For the text-containing cell, return its midpoint in [X, Y] coordinate format. 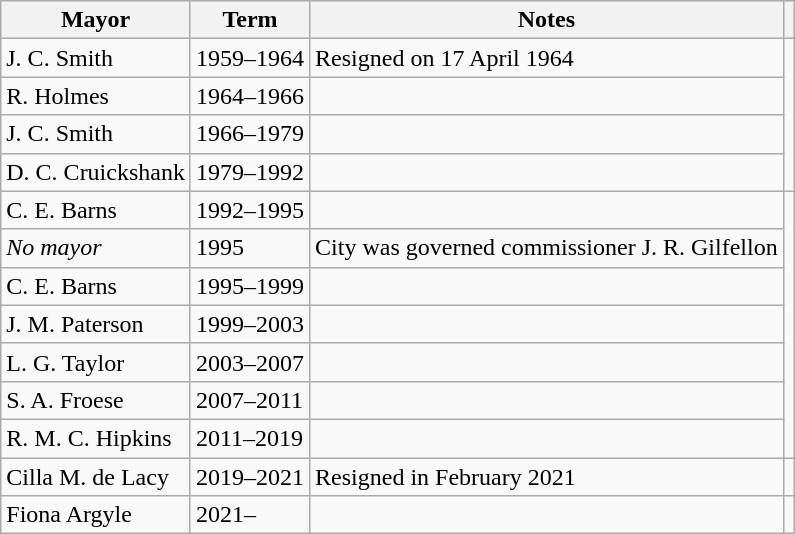
R. Holmes [96, 96]
J. M. Paterson [96, 324]
1999–2003 [250, 324]
1995 [250, 248]
1959–1964 [250, 58]
Notes [547, 20]
Mayor [96, 20]
City was governed commissioner J. R. Gilfellon [547, 248]
S. A. Froese [96, 400]
No mayor [96, 248]
2019–2021 [250, 477]
Cilla M. de Lacy [96, 477]
Resigned in February 2021 [547, 477]
Fiona Argyle [96, 515]
1995–1999 [250, 286]
1992–1995 [250, 210]
D. C. Cruickshank [96, 172]
1966–1979 [250, 134]
1964–1966 [250, 96]
2007–2011 [250, 400]
2021– [250, 515]
Resigned on 17 April 1964 [547, 58]
L. G. Taylor [96, 362]
R. M. C. Hipkins [96, 438]
1979–1992 [250, 172]
2011–2019 [250, 438]
Term [250, 20]
2003–2007 [250, 362]
